Extract the (X, Y) coordinate from the center of the cell holding the provided text.  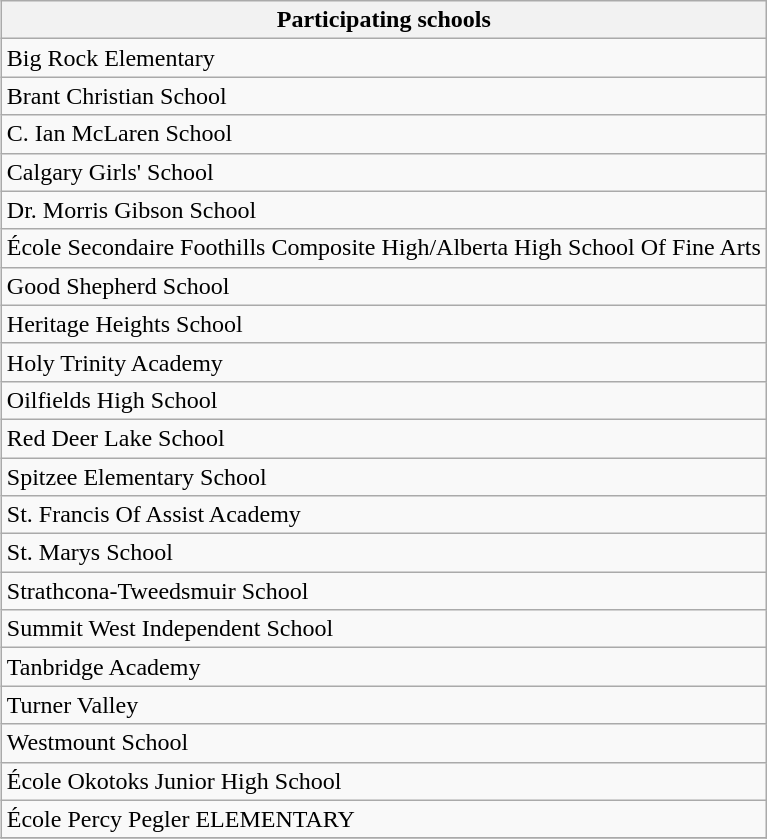
Heritage Heights School (384, 324)
École Percy Pegler ELEMENTARY (384, 819)
École Okotoks Junior High School (384, 781)
Summit West Independent School (384, 629)
C. Ian McLaren School (384, 134)
Westmount School (384, 743)
Tanbridge Academy (384, 667)
Big Rock Elementary (384, 58)
École Secondaire Foothills Composite High/Alberta High School Of Fine Arts (384, 248)
Strathcona-Tweedsmuir School (384, 591)
Dr. Morris Gibson School (384, 210)
Turner Valley (384, 705)
St. Marys School (384, 553)
Spitzee Elementary School (384, 477)
Good Shepherd School (384, 286)
St. Francis Of Assist Academy (384, 515)
Calgary Girls' School (384, 172)
Participating schools (384, 20)
Red Deer Lake School (384, 438)
Brant Christian School (384, 96)
Holy Trinity Academy (384, 362)
Oilfields High School (384, 400)
